Identify which cell holds the provided text, then report its [X, Y] central coordinate. 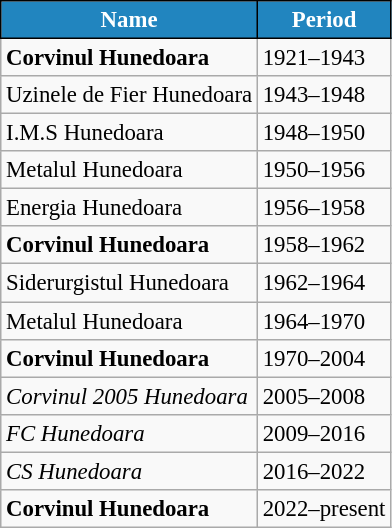
2022–present [324, 509]
Name [130, 20]
1950–1956 [324, 170]
Corvinul 2005 Hunedoara [130, 396]
1921–1943 [324, 58]
2005–2008 [324, 396]
2016–2022 [324, 471]
Energia Hunedoara [130, 208]
FC Hunedoara [130, 433]
Period [324, 20]
2009–2016 [324, 433]
1962–1964 [324, 283]
1943–1948 [324, 95]
1970–2004 [324, 358]
1956–1958 [324, 208]
1958–1962 [324, 245]
1948–1950 [324, 133]
CS Hunedoara [130, 471]
I.M.S Hunedoara [130, 133]
1964–1970 [324, 321]
Uzinele de Fier Hunedoara [130, 95]
Siderurgistul Hunedoara [130, 283]
